Provide the (x, y) coordinate of the cell's center where the given text is located.  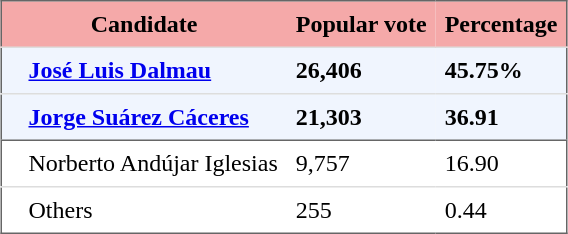
Norberto Andújar Iglesias (152, 163)
36.91 (502, 117)
Others (152, 210)
9,757 (362, 163)
255 (362, 210)
Candidate (144, 24)
0.44 (502, 210)
José Luis Dalmau (152, 70)
21,303 (362, 117)
45.75% (502, 70)
26,406 (362, 70)
16.90 (502, 163)
Popular vote (362, 24)
Percentage (502, 24)
Jorge Suárez Cáceres (152, 117)
